Return the [X, Y] coordinate for the center point of the cell that contains the specified text.  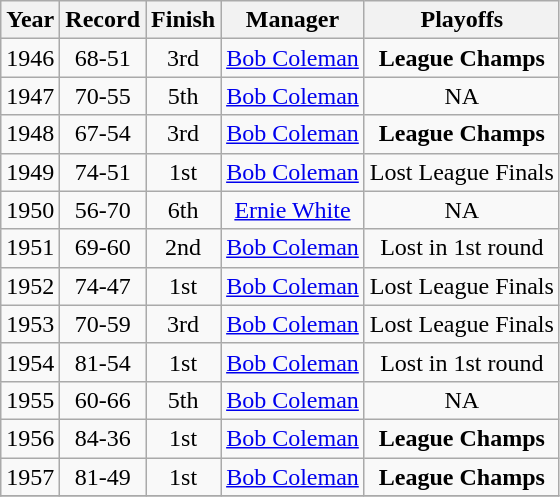
56-70 [103, 210]
70-59 [103, 324]
60-66 [103, 400]
70-55 [103, 96]
1948 [30, 134]
81-54 [103, 362]
2nd [184, 248]
1947 [30, 96]
68-51 [103, 58]
1955 [30, 400]
69-60 [103, 248]
Year [30, 20]
74-51 [103, 172]
Manager [293, 20]
Ernie White [293, 210]
67-54 [103, 134]
1957 [30, 477]
1946 [30, 58]
Playoffs [462, 20]
1952 [30, 286]
Finish [184, 20]
1949 [30, 172]
81-49 [103, 477]
1956 [30, 438]
84-36 [103, 438]
1953 [30, 324]
1950 [30, 210]
6th [184, 210]
74-47 [103, 286]
1951 [30, 248]
Record [103, 20]
1954 [30, 362]
